Detect which cell encompasses the target text, then output its (X, Y) center coordinate. 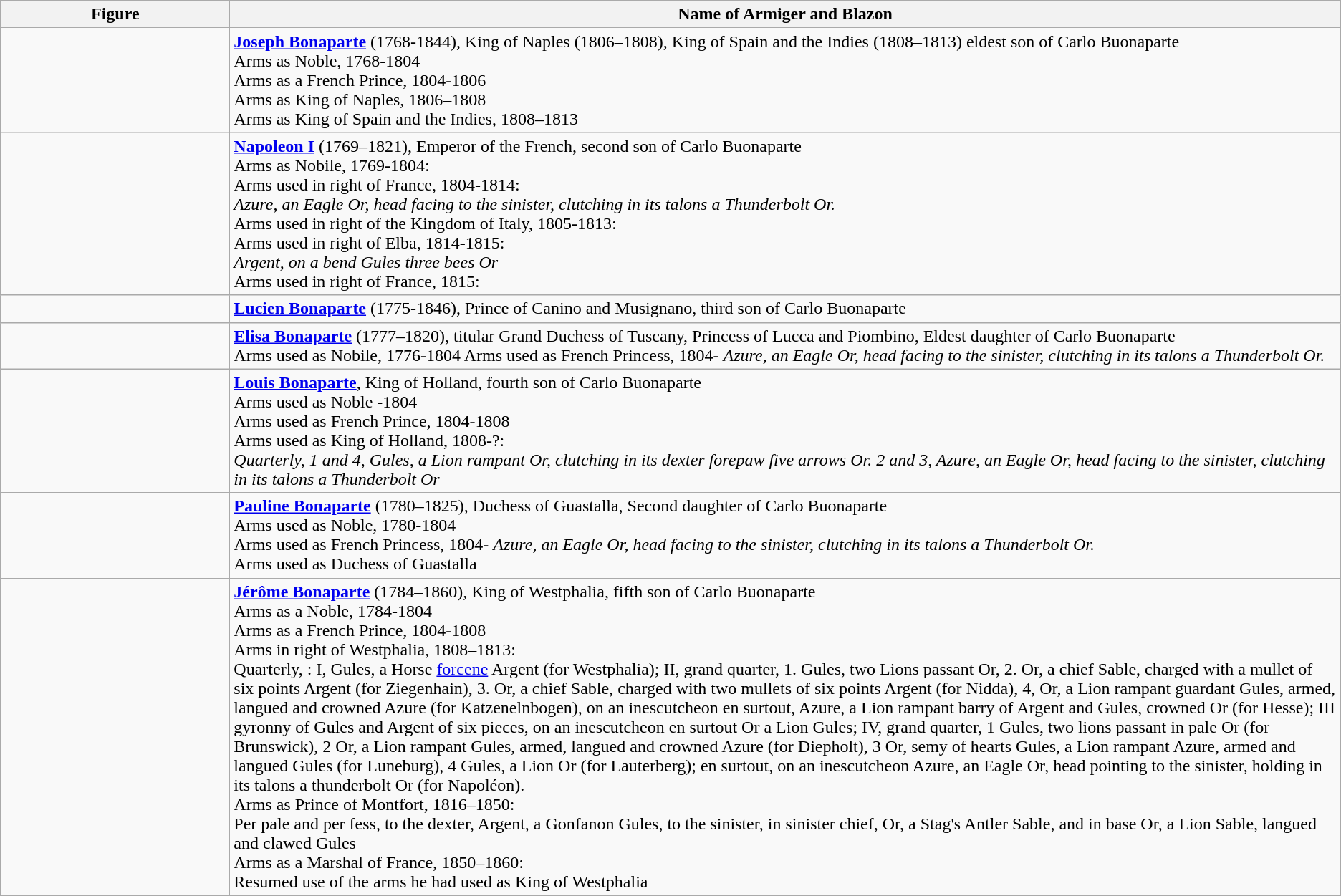
Name of Armiger and Blazon (785, 14)
Lucien Bonaparte (1775-1846), Prince of Canino and Musignano, third son of Carlo Buonaparte (785, 309)
Figure (115, 14)
